Output the [x, y] coordinate of the center of the cell containing the given text.  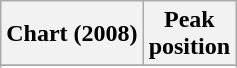
Chart (2008) [72, 34]
Peakposition [189, 34]
